Detect which cell encompasses the target text, then output its [x, y] center coordinate. 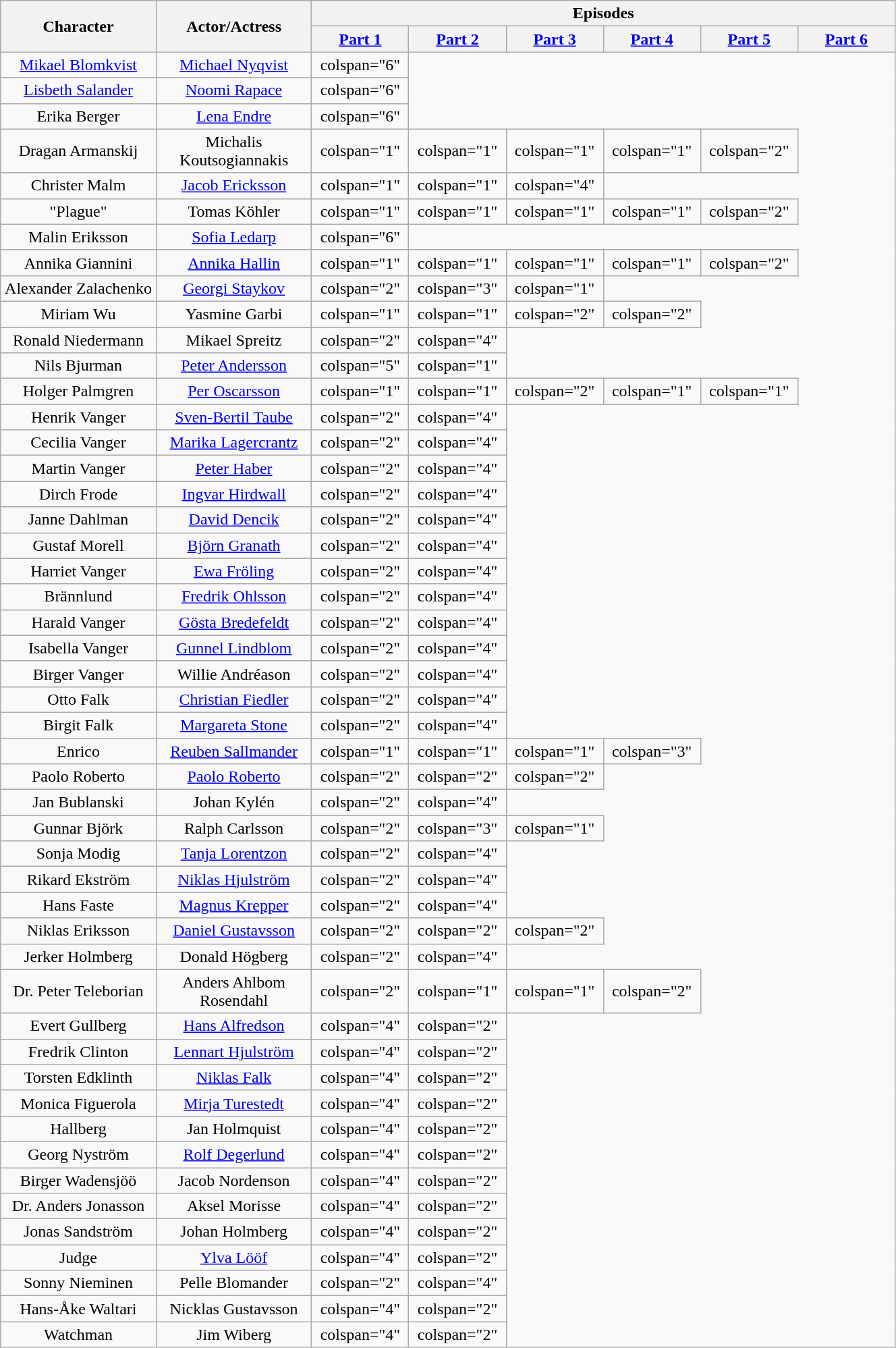
Erika Berger [78, 116]
Annika Hallin [233, 263]
Dr. Peter Teleborian [78, 991]
Georgi Staykov [233, 288]
Part 3 [555, 39]
Actor/Actress [233, 26]
Reuben Sallmander [233, 751]
Nicklas Gustavsson [233, 1309]
Donald Högberg [233, 956]
Hans-Åke Waltari [78, 1309]
Gösta Bredefeldt [233, 622]
Niklas Hjulström [233, 880]
Gunnar Björk [78, 828]
Episodes [603, 14]
Janne Dahlman [78, 520]
Per Oscarsson [233, 392]
Henrik Vanger [78, 417]
Part 1 [360, 39]
Part 2 [457, 39]
Miriam Wu [78, 314]
Dragan Armanskij [78, 151]
Ewa Fröling [233, 571]
Rikard Ekström [78, 880]
Hallberg [78, 1129]
Daniel Gustavsson [233, 931]
Anders Ahlbom Rosendahl [233, 991]
Christer Malm [78, 186]
Christian Fiedler [233, 699]
Cecilia Vanger [78, 443]
Malin Eriksson [78, 237]
Sonja Modig [78, 854]
Fredrik Ohlsson [233, 597]
Lennart Hjulström [233, 1052]
Birger Vanger [78, 674]
Sven-Bertil Taube [233, 417]
Nils Bjurman [78, 366]
Part 4 [652, 39]
Noomi Rapace [233, 90]
Jerker Holmberg [78, 956]
Part 6 [846, 39]
Willie Andréason [233, 674]
Jan Bublanski [78, 803]
Fredrik Clinton [78, 1052]
Jim Wiberg [233, 1334]
Harriet Vanger [78, 571]
Björn Granath [233, 545]
Watchman [78, 1334]
Lisbeth Salander [78, 90]
Niklas Eriksson [78, 931]
colspan="5" [360, 366]
Tomas Köhler [233, 211]
Georg Nyström [78, 1154]
Margareta Stone [233, 725]
Alexander Zalachenko [78, 288]
Jan Holmquist [233, 1129]
Marika Lagercrantz [233, 443]
Enrico [78, 751]
Judge [78, 1258]
Peter Andersson [233, 366]
Birger Wadensjöö [78, 1181]
Holger Palmgren [78, 392]
Pelle Blomander [233, 1283]
David Dencik [233, 520]
Dr. Anders Jonasson [78, 1206]
Hans Alfredson [233, 1026]
Isabella Vanger [78, 648]
Otto Falk [78, 699]
Brännlund [78, 597]
"Plague" [78, 211]
Mirja Turestedt [233, 1103]
Jacob Nordenson [233, 1181]
Rolf Degerlund [233, 1154]
Harald Vanger [78, 622]
Ralph Carlsson [233, 828]
Martin Vanger [78, 468]
Niklas Falk [233, 1077]
Gunnel Lindblom [233, 648]
Ylva Lööf [233, 1258]
Jonas Sandström [78, 1232]
Yasmine Garbi [233, 314]
Ronald Niedermann [78, 340]
Johan Holmberg [233, 1232]
Magnus Krepper [233, 905]
Torsten Edklinth [78, 1077]
Evert Gullberg [78, 1026]
Ingvar Hirdwall [233, 494]
Monica Figuerola [78, 1103]
Aksel Morisse [233, 1206]
Part 5 [749, 39]
Mikael Blomkvist [78, 65]
Dirch Frode [78, 494]
Jacob Ericksson [233, 186]
Peter Haber [233, 468]
Johan Kylén [233, 803]
Hans Faste [78, 905]
Sofia Ledarp [233, 237]
Lena Endre [233, 116]
Mikael Spreitz [233, 340]
Sonny Nieminen [78, 1283]
Tanja Lorentzon [233, 854]
Character [78, 26]
Gustaf Morell [78, 545]
Michalis Koutsogiannakis [233, 151]
Michael Nyqvist [233, 65]
Birgit Falk [78, 725]
Annika Giannini [78, 263]
